Determine the [x, y] coordinate at the center of the cell enclosing the given text.  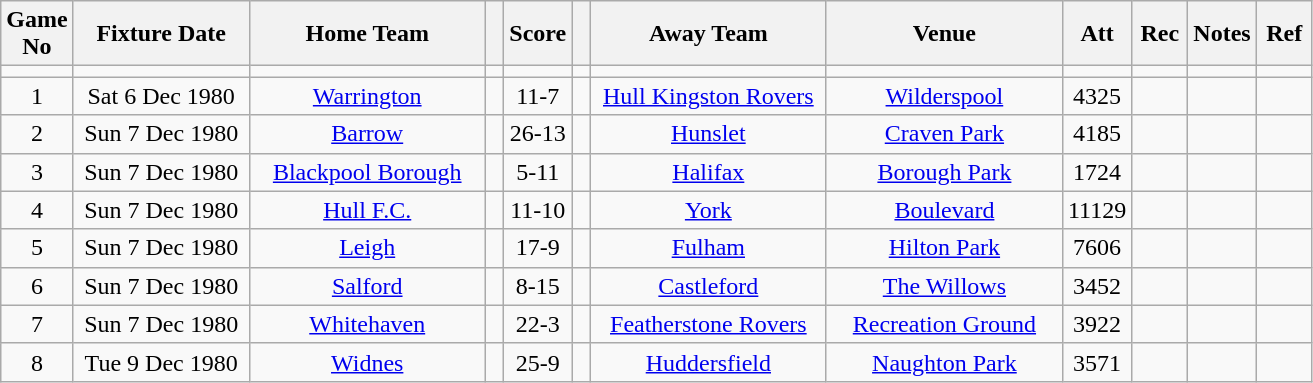
Blackpool Borough [367, 172]
Game No [37, 34]
3922 [1096, 324]
Hunslet [708, 134]
Fixture Date [161, 34]
Warrington [367, 96]
York [708, 210]
11129 [1096, 210]
Sat 6 Dec 1980 [161, 96]
26-13 [538, 134]
4 [37, 210]
3452 [1096, 286]
Castleford [708, 286]
Leigh [367, 248]
Notes [1222, 34]
Rec [1160, 34]
3571 [1096, 362]
Halifax [708, 172]
5 [37, 248]
Score [538, 34]
Hull F.C. [367, 210]
Featherstone Rovers [708, 324]
Wilderspool [944, 96]
The Willows [944, 286]
Salford [367, 286]
Away Team [708, 34]
11-10 [538, 210]
4185 [1096, 134]
8-15 [538, 286]
Hull Kingston Rovers [708, 96]
Naughton Park [944, 362]
17-9 [538, 248]
Huddersfield [708, 362]
Ref [1284, 34]
3 [37, 172]
Fulham [708, 248]
Tue 9 Dec 1980 [161, 362]
4325 [1096, 96]
Venue [944, 34]
Hilton Park [944, 248]
1 [37, 96]
11-7 [538, 96]
Barrow [367, 134]
2 [37, 134]
5-11 [538, 172]
Home Team [367, 34]
Whitehaven [367, 324]
6 [37, 286]
Borough Park [944, 172]
8 [37, 362]
25-9 [538, 362]
1724 [1096, 172]
Recreation Ground [944, 324]
Widnes [367, 362]
7 [37, 324]
Craven Park [944, 134]
7606 [1096, 248]
Att [1096, 34]
22-3 [538, 324]
Boulevard [944, 210]
